Detect which cell encompasses the target text, then output its [x, y] center coordinate. 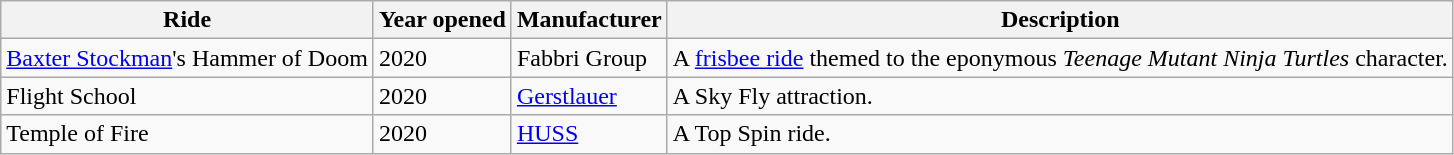
Gerstlauer [589, 96]
Baxter Stockman's Hammer of Doom [188, 58]
Year opened [442, 20]
Fabbri Group [589, 58]
Temple of Fire [188, 134]
A Top Spin ride. [1060, 134]
Ride [188, 20]
HUSS [589, 134]
Flight School [188, 96]
Description [1060, 20]
Manufacturer [589, 20]
A frisbee ride themed to the eponymous Teenage Mutant Ninja Turtles character. [1060, 58]
A Sky Fly attraction. [1060, 96]
